Determine the (X, Y) coordinate at the center of the cell enclosing the given text.  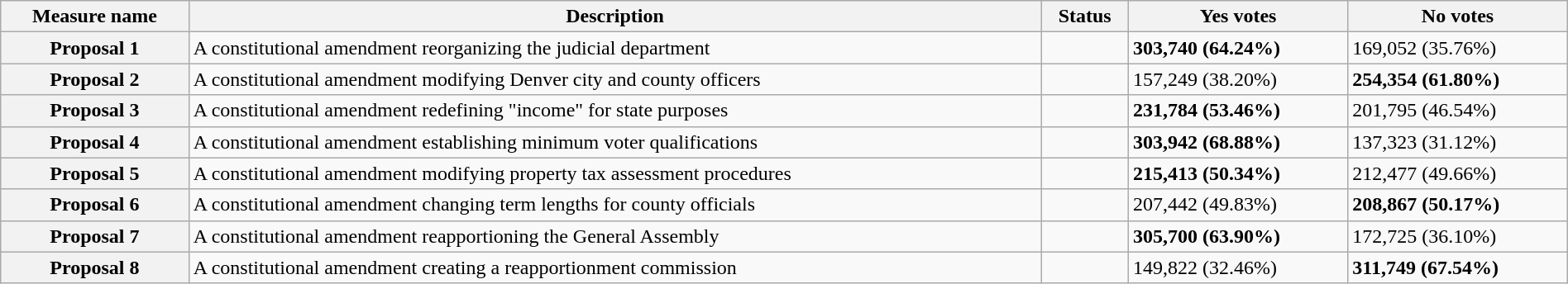
311,749 (67.54%) (1457, 267)
201,795 (46.54%) (1457, 111)
A constitutional amendment creating a reapportionment commission (615, 267)
Proposal 7 (94, 236)
Proposal 1 (94, 48)
A constitutional amendment modifying property tax assessment procedures (615, 173)
207,442 (49.83%) (1237, 205)
208,867 (50.17%) (1457, 205)
Description (615, 17)
231,784 (53.46%) (1237, 111)
A constitutional amendment establishing minimum voter qualifications (615, 142)
172,725 (36.10%) (1457, 236)
305,700 (63.90%) (1237, 236)
A constitutional amendment changing term lengths for county officials (615, 205)
Proposal 5 (94, 173)
215,413 (50.34%) (1237, 173)
169,052 (35.76%) (1457, 48)
A constitutional amendment reapportioning the General Assembly (615, 236)
No votes (1457, 17)
303,942 (68.88%) (1237, 142)
157,249 (38.20%) (1237, 79)
Proposal 4 (94, 142)
A constitutional amendment reorganizing the judicial department (615, 48)
Proposal 3 (94, 111)
Proposal 6 (94, 205)
149,822 (32.46%) (1237, 267)
Proposal 2 (94, 79)
212,477 (49.66%) (1457, 173)
Measure name (94, 17)
303,740 (64.24%) (1237, 48)
254,354 (61.80%) (1457, 79)
137,323 (31.12%) (1457, 142)
A constitutional amendment modifying Denver city and county officers (615, 79)
A constitutional amendment redefining "income" for state purposes (615, 111)
Yes votes (1237, 17)
Status (1085, 17)
Proposal 8 (94, 267)
